Provide the [x, y] coordinate of the cell's center where the given text is located.  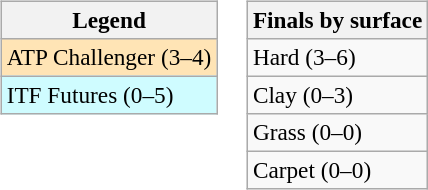
Grass (0–0) [337, 133]
Legend [108, 20]
Hard (3–6) [337, 57]
Finals by surface [337, 20]
Carpet (0–0) [337, 171]
Clay (0–3) [337, 95]
ATP Challenger (3–4) [108, 57]
ITF Futures (0–5) [108, 95]
